Locate the cell with the specified text and output its (X, Y) center coordinate. 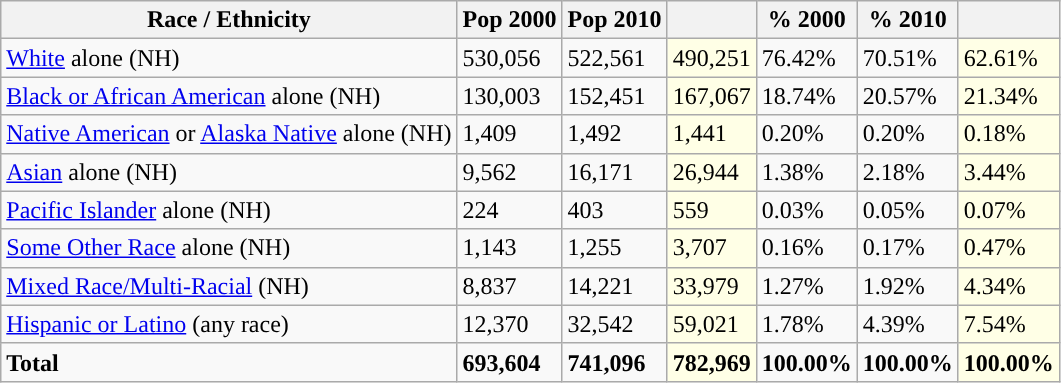
32,542 (614, 324)
1.92% (908, 286)
0.47% (1008, 248)
0.18% (1008, 134)
782,969 (712, 362)
12,370 (510, 324)
403 (614, 210)
Asian alone (NH) (229, 172)
741,096 (614, 362)
16,171 (614, 172)
1.78% (806, 324)
% 2000 (806, 20)
18.74% (806, 96)
Hispanic or Latino (any race) (229, 324)
Some Other Race alone (NH) (229, 248)
Native American or Alaska Native alone (NH) (229, 134)
693,604 (510, 362)
4.34% (1008, 286)
9,562 (510, 172)
152,451 (614, 96)
3,707 (712, 248)
Pop 2010 (614, 20)
1,409 (510, 134)
Pacific Islander alone (NH) (229, 210)
2.18% (908, 172)
1,492 (614, 134)
559 (712, 210)
490,251 (712, 58)
0.07% (1008, 210)
4.39% (908, 324)
167,067 (712, 96)
33,979 (712, 286)
Black or African American alone (NH) (229, 96)
0.03% (806, 210)
522,561 (614, 58)
26,944 (712, 172)
21.34% (1008, 96)
1.27% (806, 286)
1.38% (806, 172)
62.61% (1008, 58)
130,003 (510, 96)
% 2010 (908, 20)
70.51% (908, 58)
Pop 2000 (510, 20)
White alone (NH) (229, 58)
20.57% (908, 96)
Total (229, 362)
76.42% (806, 58)
8,837 (510, 286)
1,441 (712, 134)
224 (510, 210)
3.44% (1008, 172)
0.16% (806, 248)
7.54% (1008, 324)
0.17% (908, 248)
59,021 (712, 324)
0.05% (908, 210)
Mixed Race/Multi-Racial (NH) (229, 286)
14,221 (614, 286)
530,056 (510, 58)
Race / Ethnicity (229, 20)
1,255 (614, 248)
1,143 (510, 248)
